From the cell containing the given text, extract its center point as (x, y) coordinate. 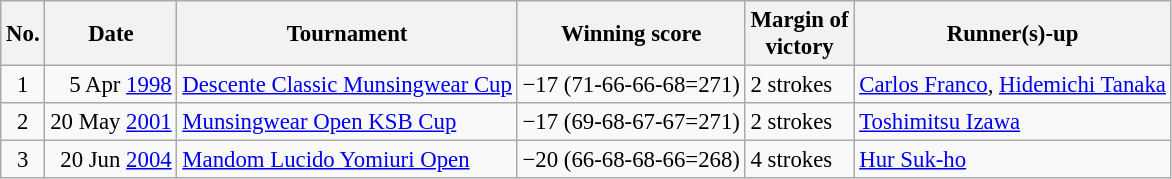
−17 (71-66-66-68=271) (631, 85)
5 Apr 1998 (111, 85)
Runner(s)-up (1012, 34)
20 Jun 2004 (111, 160)
Tournament (347, 34)
2 (23, 122)
−20 (66-68-68-66=268) (631, 160)
20 May 2001 (111, 122)
−17 (69-68-67-67=271) (631, 122)
3 (23, 160)
No. (23, 34)
Carlos Franco, Hidemichi Tanaka (1012, 85)
1 (23, 85)
Margin ofvictory (800, 34)
Date (111, 34)
Hur Suk-ho (1012, 160)
4 strokes (800, 160)
Winning score (631, 34)
Toshimitsu Izawa (1012, 122)
Mandom Lucido Yomiuri Open (347, 160)
Descente Classic Munsingwear Cup (347, 85)
Munsingwear Open KSB Cup (347, 122)
